Provide the (x, y) coordinate of the cell's center where the given text is located.  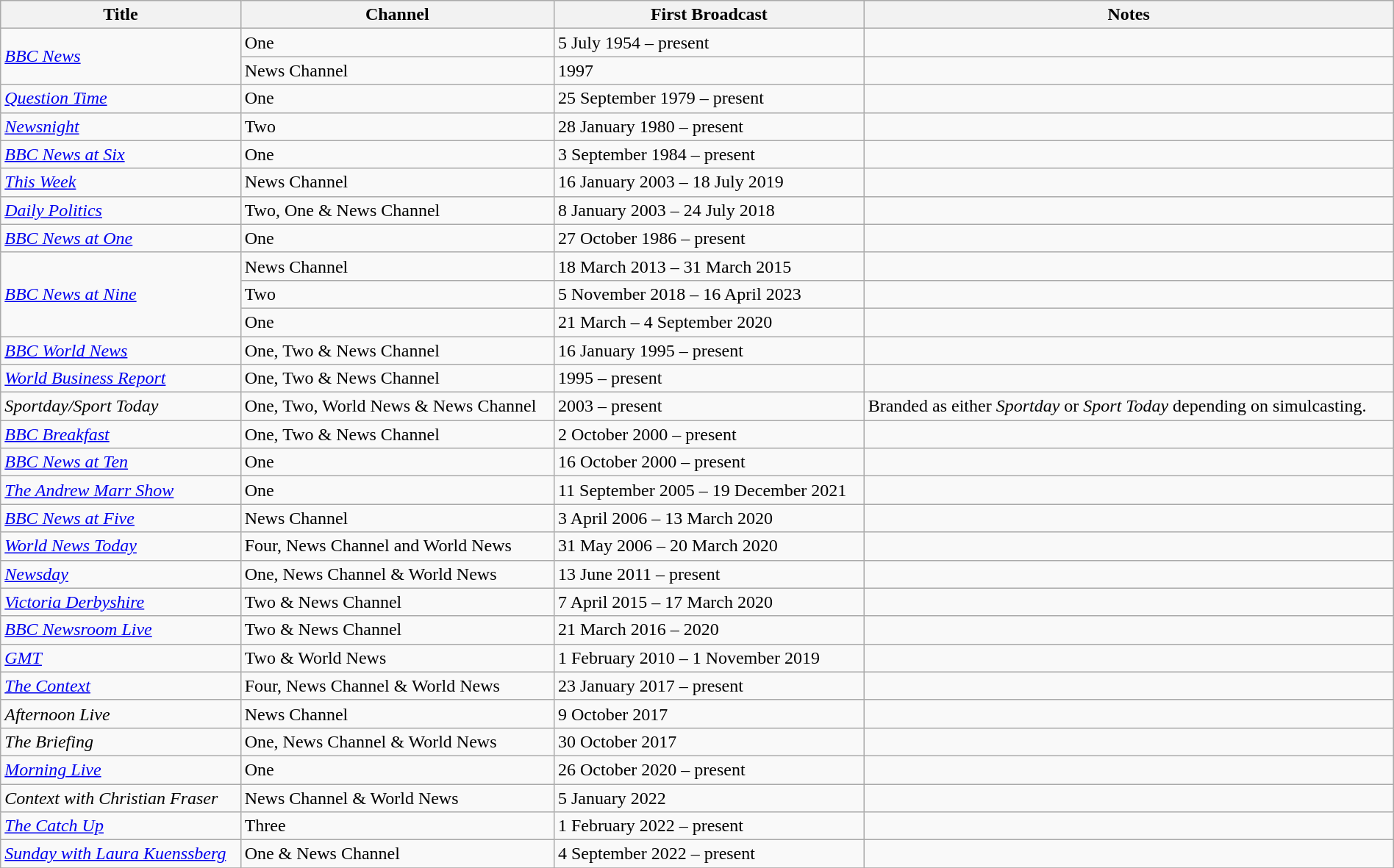
GMT (121, 658)
18 March 2013 – 31 March 2015 (709, 266)
13 June 2011 – present (709, 574)
11 September 2005 – 19 December 2021 (709, 490)
28 January 1980 – present (709, 126)
World News Today (121, 546)
5 July 1954 – present (709, 43)
BBC Breakfast (121, 434)
One, Two, World News & News Channel (397, 406)
4 September 2022 – present (709, 854)
This Week (121, 182)
Three (397, 826)
1 February 2022 – present (709, 826)
BBC News (121, 57)
BBC News at Five (121, 518)
1997 (709, 71)
25 September 1979 – present (709, 98)
Victoria Derbyshire (121, 602)
BBC News at Six (121, 154)
The Andrew Marr Show (121, 490)
5 November 2018 – 16 April 2023 (709, 294)
Four, News Channel and World News (397, 546)
16 January 2003 – 18 July 2019 (709, 182)
Daily Politics (121, 210)
Sportday/Sport Today (121, 406)
Context with Christian Fraser (121, 797)
21 March 2016 – 2020 (709, 630)
Two, One & News Channel (397, 210)
Channel (397, 15)
30 October 2017 (709, 742)
2003 – present (709, 406)
BBC News at Nine (121, 294)
3 April 2006 – 13 March 2020 (709, 518)
BBC World News (121, 351)
Question Time (121, 98)
Newsnight (121, 126)
The Catch Up (121, 826)
27 October 1986 – present (709, 238)
31 May 2006 – 20 March 2020 (709, 546)
BBC News at Ten (121, 462)
7 April 2015 – 17 March 2020 (709, 602)
Two & World News (397, 658)
The Context (121, 686)
16 January 1995 – present (709, 351)
Sunday with Laura Kuenssberg (121, 854)
Notes (1129, 15)
1995 – present (709, 379)
16 October 2000 – present (709, 462)
26 October 2020 – present (709, 770)
First Broadcast (709, 15)
Afternoon Live (121, 714)
Morning Live (121, 770)
BBC Newsroom Live (121, 630)
Newsday (121, 574)
8 January 2003 – 24 July 2018 (709, 210)
21 March – 4 September 2020 (709, 322)
9 October 2017 (709, 714)
3 September 1984 – present (709, 154)
One & News Channel (397, 854)
Title (121, 15)
5 January 2022 (709, 797)
2 October 2000 – present (709, 434)
World Business Report (121, 379)
News Channel & World News (397, 797)
1 February 2010 – 1 November 2019 (709, 658)
23 January 2017 – present (709, 686)
BBC News at One (121, 238)
The Briefing (121, 742)
Branded as either Sportday or Sport Today depending on simulcasting. (1129, 406)
Four, News Channel & World News (397, 686)
